Search for the cell housing the specified text and yield its (x, y) center coordinate. 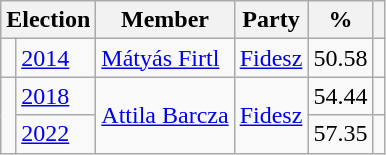
2014 (56, 58)
Mátyás Firtl (165, 58)
Election (48, 20)
2018 (56, 96)
54.44 (340, 96)
% (340, 20)
57.35 (340, 134)
2022 (56, 134)
Member (165, 20)
50.58 (340, 58)
Attila Barcza (165, 115)
Party (271, 20)
